Find where the given text appears and provide that cell's center as [x, y] coordinate. 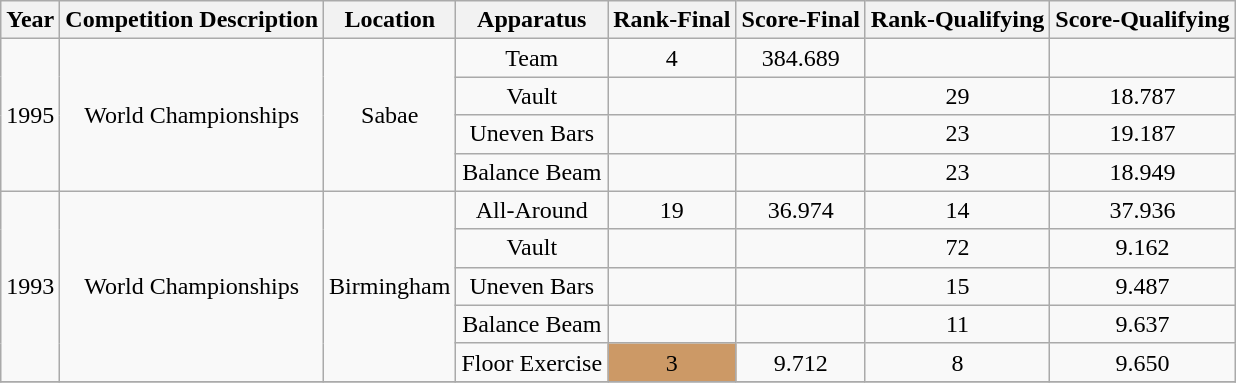
9.712 [800, 362]
15 [957, 286]
19 [672, 210]
384.689 [800, 58]
Team [532, 58]
Score-Qualifying [1142, 20]
9.487 [1142, 286]
Birmingham [390, 286]
Score-Final [800, 20]
4 [672, 58]
18.787 [1142, 96]
Sabae [390, 115]
3 [672, 362]
8 [957, 362]
11 [957, 324]
14 [957, 210]
1993 [30, 286]
Rank-Qualifying [957, 20]
Year [30, 20]
Floor Exercise [532, 362]
29 [957, 96]
37.936 [1142, 210]
36.974 [800, 210]
Apparatus [532, 20]
9.637 [1142, 324]
Location [390, 20]
Rank-Final [672, 20]
All-Around [532, 210]
9.650 [1142, 362]
Competition Description [192, 20]
1995 [30, 115]
9.162 [1142, 248]
19.187 [1142, 134]
72 [957, 248]
18.949 [1142, 172]
